Identify which cell holds the provided text, then report its [x, y] central coordinate. 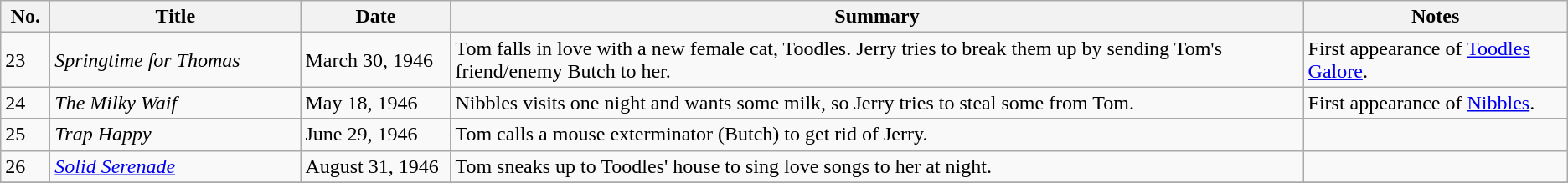
Tom calls a mouse exterminator (Butch) to get rid of Jerry. [877, 135]
Title [176, 17]
No. [25, 17]
August 31, 1946 [375, 166]
June 29, 1946 [375, 135]
25 [25, 135]
Date [375, 17]
23 [25, 60]
The Milky Waif [176, 103]
First appearance of Nibbles. [1436, 103]
24 [25, 103]
Nibbles visits one night and wants some milk, so Jerry tries to steal some from Tom. [877, 103]
Summary [877, 17]
Springtime for Thomas [176, 60]
May 18, 1946 [375, 103]
March 30, 1946 [375, 60]
Trap Happy [176, 135]
Notes [1436, 17]
First appearance of Toodles Galore. [1436, 60]
26 [25, 166]
Solid Serenade [176, 166]
Tom sneaks up to Toodles' house to sing love songs to her at night. [877, 166]
Tom falls in love with a new female cat, Toodles. Jerry tries to break them up by sending Tom's friend/enemy Butch to her. [877, 60]
